For the text-containing cell, return its midpoint in [x, y] coordinate format. 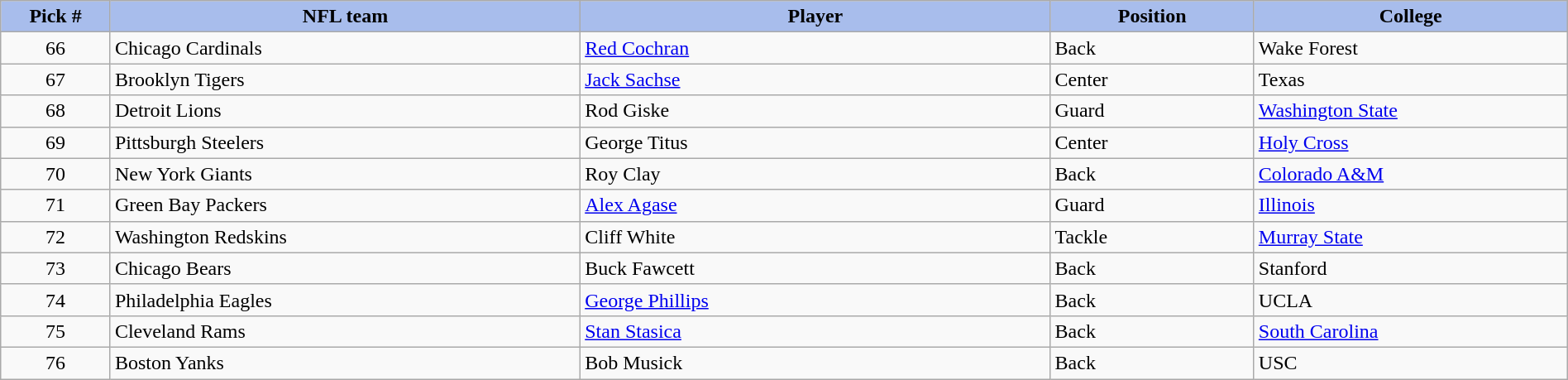
UCLA [1411, 300]
Colorado A&M [1411, 174]
66 [56, 48]
76 [56, 363]
67 [56, 79]
Jack Sachse [815, 79]
Wake Forest [1411, 48]
Alex Agase [815, 205]
Philadelphia Eagles [345, 300]
71 [56, 205]
Chicago Cardinals [345, 48]
Position [1152, 17]
69 [56, 142]
Rod Giske [815, 111]
75 [56, 331]
Washington State [1411, 111]
Red Cochran [815, 48]
Chicago Bears [345, 268]
NFL team [345, 17]
Buck Fawcett [815, 268]
Holy Cross [1411, 142]
72 [56, 237]
George Titus [815, 142]
Murray State [1411, 237]
Pittsburgh Steelers [345, 142]
Illinois [1411, 205]
Bob Musick [815, 363]
George Phillips [815, 300]
South Carolina [1411, 331]
Stanford [1411, 268]
Detroit Lions [345, 111]
Texas [1411, 79]
Brooklyn Tigers [345, 79]
Cliff White [815, 237]
74 [56, 300]
New York Giants [345, 174]
Player [815, 17]
USC [1411, 363]
Pick # [56, 17]
Cleveland Rams [345, 331]
Washington Redskins [345, 237]
Green Bay Packers [345, 205]
68 [56, 111]
Roy Clay [815, 174]
73 [56, 268]
Tackle [1152, 237]
Boston Yanks [345, 363]
Stan Stasica [815, 331]
College [1411, 17]
70 [56, 174]
